From the cell containing the given text, extract its center point as (X, Y) coordinate. 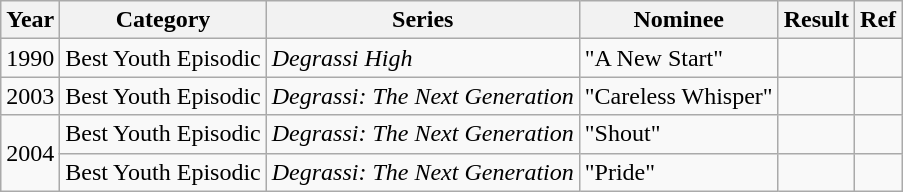
"A New Start" (678, 58)
Ref (878, 20)
2003 (30, 96)
Series (422, 20)
Result (816, 20)
Degrassi High (422, 58)
Nominee (678, 20)
"Pride" (678, 172)
"Shout" (678, 134)
1990 (30, 58)
"Careless Whisper" (678, 96)
2004 (30, 153)
Category (163, 20)
Year (30, 20)
